Search for the cell housing the specified text and yield its [X, Y] center coordinate. 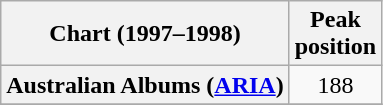
Australian Albums (ARIA) [145, 85]
Chart (1997–1998) [145, 34]
188 [335, 85]
Peakposition [335, 34]
